Capture the cell that displays the provided text and extract its [x, y] central coordinate. 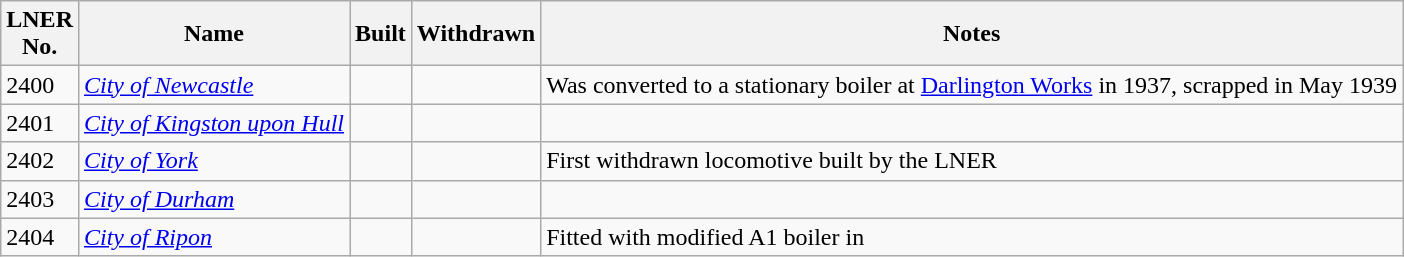
Was converted to a stationary boiler at Darlington Works in 1937, scrapped in May 1939 [972, 85]
City of York [214, 161]
LNERNo. [40, 34]
2402 [40, 161]
Built [381, 34]
2403 [40, 199]
Name [214, 34]
Notes [972, 34]
City of Ripon [214, 237]
First withdrawn locomotive built by the LNER [972, 161]
2401 [40, 123]
City of Kingston upon Hull [214, 123]
Fitted with modified A1 boiler in [972, 237]
2404 [40, 237]
City of Newcastle [214, 85]
Withdrawn [476, 34]
2400 [40, 85]
City of Durham [214, 199]
